Pinpoint the cell where the given text exists, returning its [x, y] midpoint coordinate. 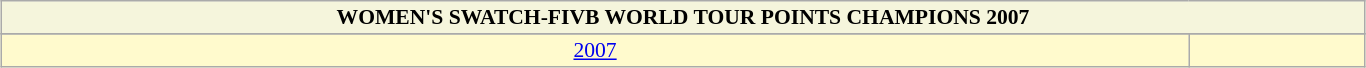
WOMEN'S SWATCH-FIVB WORLD TOUR POINTS CHAMPIONS 2007 [683, 18]
2007 [595, 50]
